Detect which cell encompasses the target text, then output its (X, Y) center coordinate. 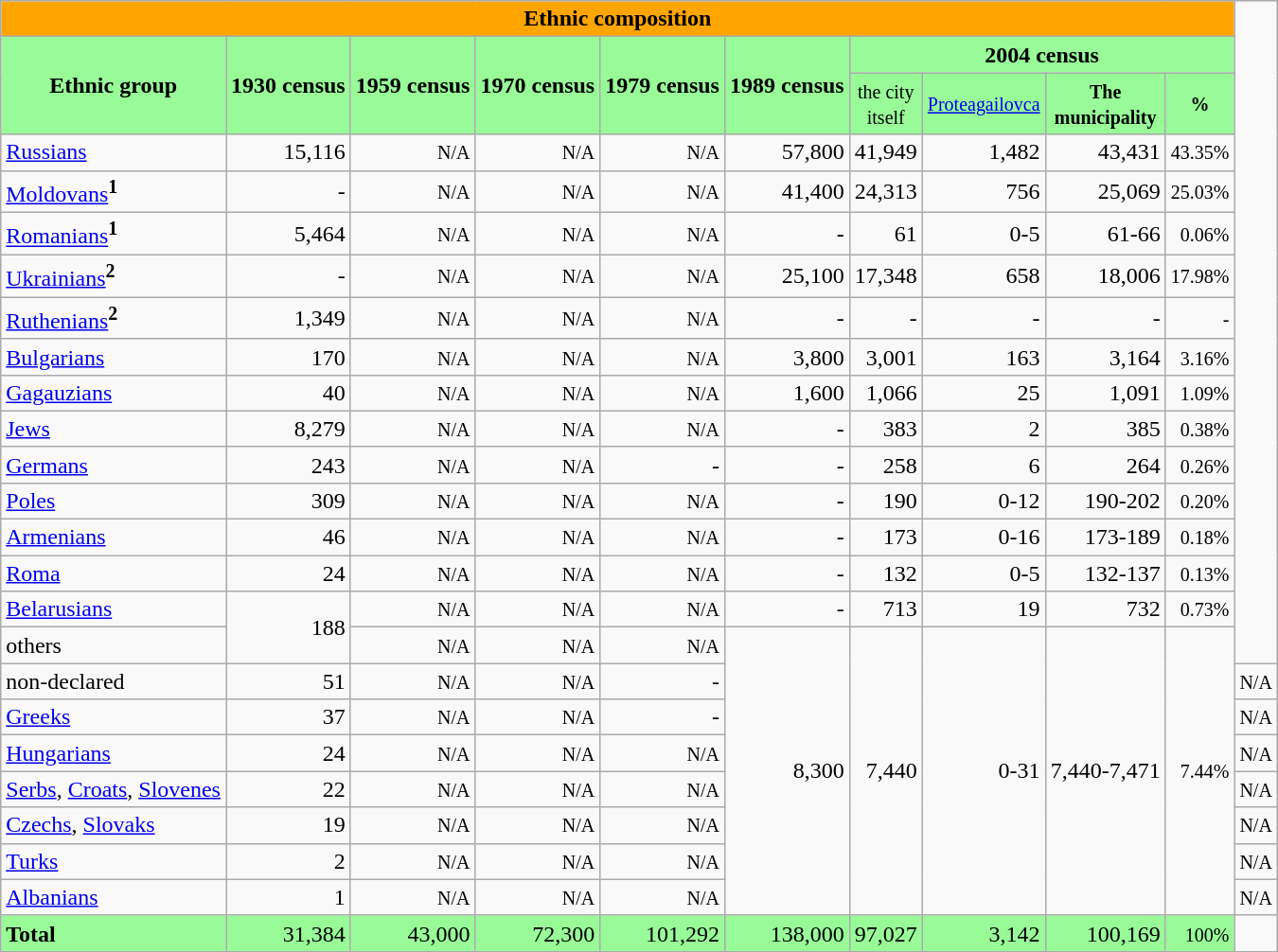
0.06% (1200, 235)
3.16% (1200, 357)
Ethnic group (114, 85)
% (1200, 104)
132-137 (1106, 573)
1,482 (984, 152)
40 (288, 393)
51 (288, 681)
264 (1106, 465)
7,440 (886, 771)
15,116 (288, 152)
3,001 (886, 357)
Ukrainians2 (114, 276)
243 (288, 465)
Turks (114, 861)
17.98% (1200, 276)
0.18% (1200, 538)
173 (886, 538)
72,300 (538, 933)
1930 census (288, 85)
732 (1106, 609)
1,600 (787, 393)
0.13% (1200, 573)
1,349 (288, 318)
Germans (114, 465)
Armenians (114, 538)
0.20% (1200, 501)
Czechs, Slovaks (114, 825)
Roma (114, 573)
Albanians (114, 897)
Serbs, Croats, Slovenes (114, 789)
1959 census (413, 85)
309 (288, 501)
101,292 (663, 933)
Russians (114, 152)
3,142 (984, 933)
Jews (114, 429)
Hungarians (114, 753)
61 (886, 235)
258 (886, 465)
Ruthenians2 (114, 318)
25.03% (1200, 191)
5,464 (288, 235)
43,000 (413, 933)
17,348 (886, 276)
100,169 (1106, 933)
7,440-7,471 (1106, 771)
Belarusians (114, 609)
0.73% (1200, 609)
22 (288, 789)
0.38% (1200, 429)
100% (1200, 933)
41,400 (787, 191)
57,800 (787, 152)
61-66 (1106, 235)
1970 census (538, 85)
170 (288, 357)
Poles (114, 501)
0-31 (984, 771)
385 (1106, 429)
0.26% (1200, 465)
97,027 (886, 933)
31,384 (288, 933)
188 (288, 627)
190 (886, 501)
41,949 (886, 152)
46 (288, 538)
163 (984, 357)
Bulgarians (114, 357)
1989 census (787, 85)
25 (984, 393)
non-declared (114, 681)
1,066 (886, 393)
138,000 (787, 933)
Greeks (114, 717)
8,279 (288, 429)
173-189 (1106, 538)
Moldovans1 (114, 191)
2004 census (1041, 55)
658 (984, 276)
43.35% (1200, 152)
1 (288, 897)
43,431 (1106, 152)
0-12 (984, 501)
756 (984, 191)
Ethnic composition (617, 19)
132 (886, 573)
Total (114, 933)
3,164 (1106, 357)
18,006 (1106, 276)
Proteagailovca (984, 104)
8,300 (787, 771)
25,069 (1106, 191)
Gagauzians (114, 393)
713 (886, 609)
Romanians1 (114, 235)
25,100 (787, 276)
7.44% (1200, 771)
others (114, 645)
1979 census (663, 85)
the city itself (886, 104)
6 (984, 465)
1,091 (1106, 393)
190-202 (1106, 501)
3,800 (787, 357)
383 (886, 429)
24,313 (886, 191)
0-16 (984, 538)
The municipality (1106, 104)
37 (288, 717)
1.09% (1200, 393)
